For the text-containing cell, return its midpoint in (X, Y) coordinate format. 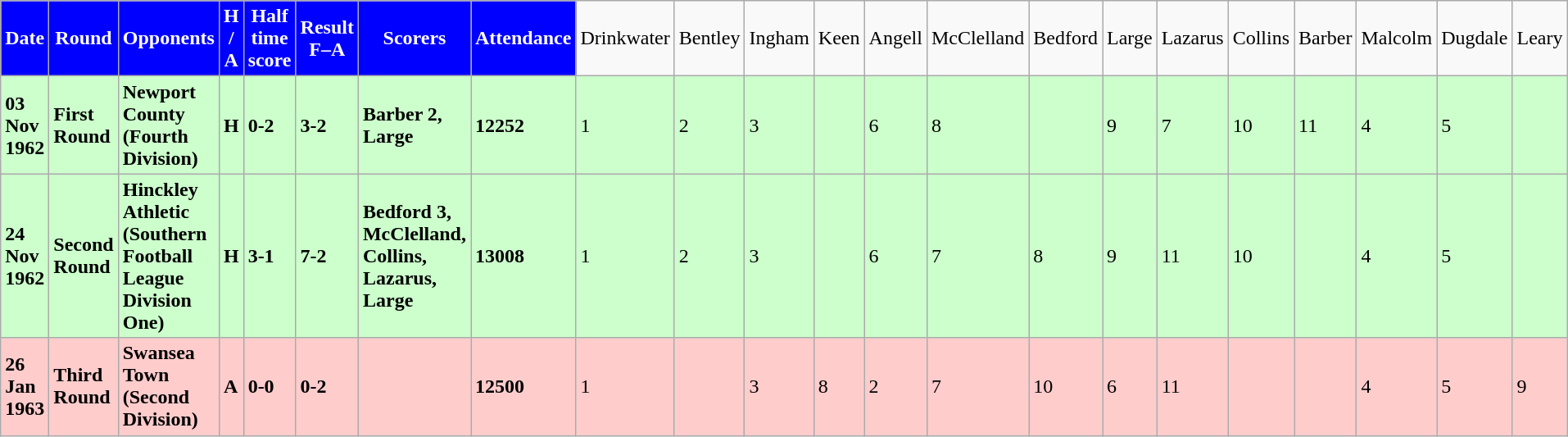
Large (1131, 39)
24 Nov 1962 (25, 256)
03 Nov 1962 (25, 125)
Third Round (84, 387)
26 Jan 1963 (25, 387)
12500 (523, 387)
Bedford (1066, 39)
Ingham (779, 39)
ResultF–A (327, 39)
A (231, 387)
13008 (523, 256)
H / A (231, 39)
3-1 (270, 256)
Angell (895, 39)
3-2 (327, 125)
Lazarus (1193, 39)
Second Round (84, 256)
Bentley (709, 39)
Opponents (169, 39)
Malcolm (1397, 39)
Barber (1326, 39)
Date (25, 39)
Hinckley Athletic (Southern Football League Division One) (169, 256)
Round (84, 39)
Attendance (523, 39)
7-2 (327, 256)
Swansea Town (Second Division) (169, 387)
Half time score (270, 39)
McClelland (977, 39)
Keen (839, 39)
Drinkwater (625, 39)
Dugdale (1475, 39)
Leary (1540, 39)
First Round (84, 125)
Collins (1261, 39)
Barber 2, Large (415, 125)
0-0 (270, 387)
12252 (523, 125)
Scorers (415, 39)
Newport County (Fourth Division) (169, 125)
Bedford 3, McClelland, Collins, Lazarus, Large (415, 256)
